Output the [X, Y] coordinate of the center of the cell containing the given text.  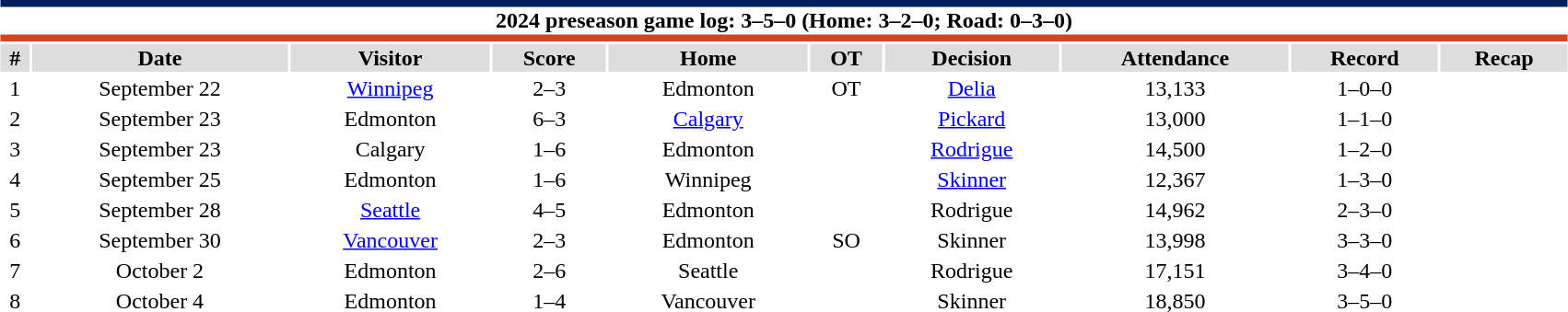
6 [15, 240]
3–3–0 [1365, 240]
12,367 [1176, 179]
1 [15, 88]
4–5 [549, 210]
Home [708, 58]
September 22 [160, 88]
Delia [971, 88]
Date [160, 58]
17,151 [1176, 271]
Vancouver [390, 240]
14,962 [1176, 210]
September 30 [160, 240]
1–1–0 [1365, 119]
1–3–0 [1365, 179]
1–0–0 [1365, 88]
6–3 [549, 119]
14,500 [1176, 149]
2–3–0 [1365, 210]
Attendance [1176, 58]
4 [15, 179]
October 2 [160, 271]
# [15, 58]
Score [549, 58]
Visitor [390, 58]
Decision [971, 58]
13,133 [1176, 88]
Pickard [971, 119]
13,998 [1176, 240]
Recap [1504, 58]
3–4–0 [1365, 271]
Record [1365, 58]
2–6 [549, 271]
3 [15, 149]
13,000 [1176, 119]
1–2–0 [1365, 149]
2 [15, 119]
5 [15, 210]
September 28 [160, 210]
SO [846, 240]
September 25 [160, 179]
7 [15, 271]
2024 preseason game log: 3–5–0 (Home: 3–2–0; Road: 0–3–0) [784, 20]
